Search for the cell housing the specified text and yield its [X, Y] center coordinate. 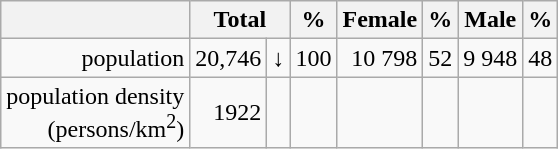
10 798 [380, 58]
Male [490, 20]
1922 [228, 113]
Total [240, 20]
52 [440, 58]
population density(persons/km2) [96, 113]
48 [540, 58]
population [96, 58]
9 948 [490, 58]
100 [314, 58]
↓ [278, 58]
20,746 [228, 58]
Female [380, 20]
